Return (x, y) of the center of cell containing provided text 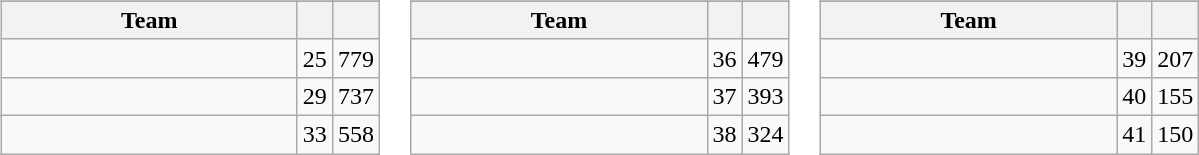
37 (724, 96)
41 (1134, 134)
40 (1134, 96)
779 (356, 58)
38 (724, 134)
25 (314, 58)
39 (1134, 58)
479 (766, 58)
737 (356, 96)
207 (1176, 58)
36 (724, 58)
324 (766, 134)
150 (1176, 134)
29 (314, 96)
393 (766, 96)
33 (314, 134)
155 (1176, 96)
558 (356, 134)
